Capture the cell that displays the provided text and extract its (x, y) central coordinate. 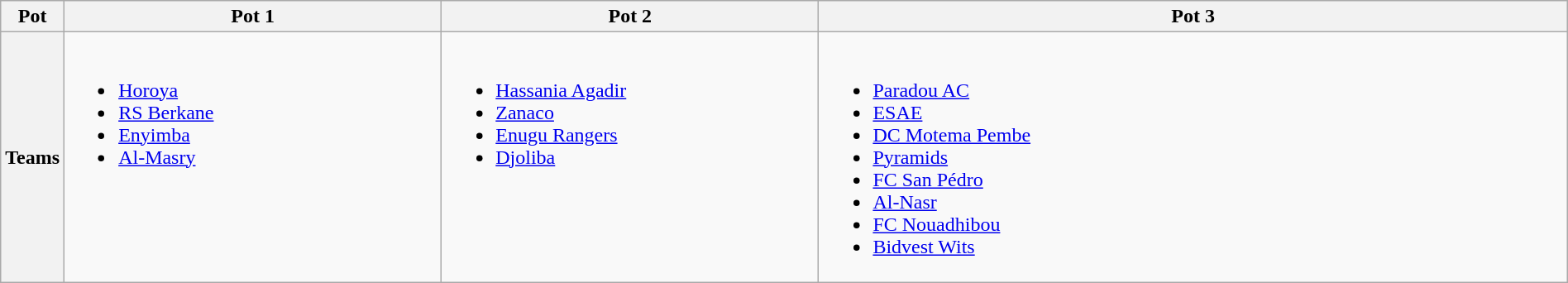
Pot 3 (1193, 17)
Hassania Agadir Zanaco Enugu Rangers Djoliba (630, 157)
Paradou AC ESAE DC Motema Pembe Pyramids FC San Pédro Al-Nasr FC Nouadhibou Bidvest Wits (1193, 157)
Horoya RS Berkane Enyimba Al-Masry (253, 157)
Pot 1 (253, 17)
Pot (33, 17)
Pot 2 (630, 17)
Teams (33, 157)
